Determine the [X, Y] coordinate at the center of the cell enclosing the given text.  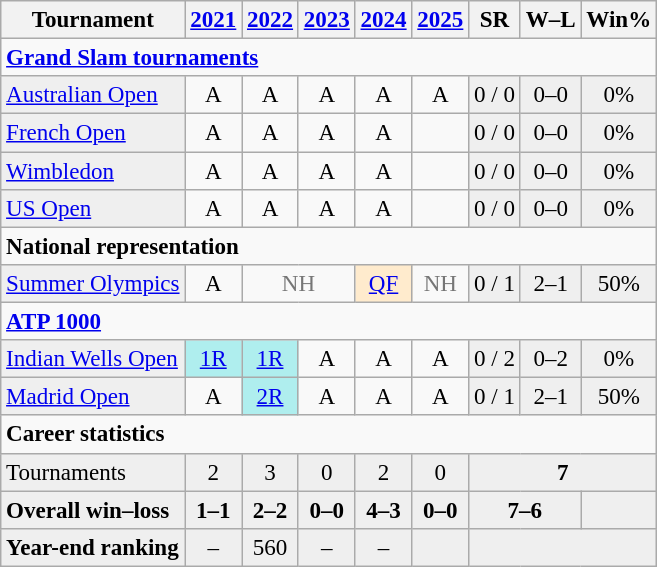
3 [270, 472]
US Open [93, 209]
Wimbledon [93, 171]
National representation [329, 246]
Overall win–loss [93, 510]
W–L [550, 20]
2021 [214, 20]
Grand Slam tournaments [329, 58]
2023 [326, 20]
560 [270, 548]
Tournament [93, 20]
0 / 2 [495, 359]
2–2 [270, 510]
ATP 1000 [329, 322]
2025 [440, 20]
4–3 [384, 510]
1–1 [214, 510]
Year-end ranking [93, 548]
French Open [93, 133]
Win% [619, 20]
QF [384, 284]
Summer Olympics [93, 284]
SR [495, 20]
7 [563, 472]
Career statistics [329, 435]
2R [270, 397]
Madrid Open [93, 397]
2022 [270, 20]
Indian Wells Open [93, 359]
2024 [384, 20]
0–2 [550, 359]
Tournaments [93, 472]
Australian Open [93, 95]
7–6 [525, 510]
